Identify which cell holds the provided text, then report its (x, y) central coordinate. 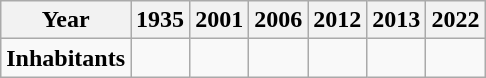
1935 (160, 20)
Year (66, 20)
2013 (396, 20)
2022 (456, 20)
Inhabitants (66, 58)
2006 (278, 20)
2001 (220, 20)
2012 (338, 20)
